Determine the (X, Y) coordinate at the center of the cell enclosing the given text.  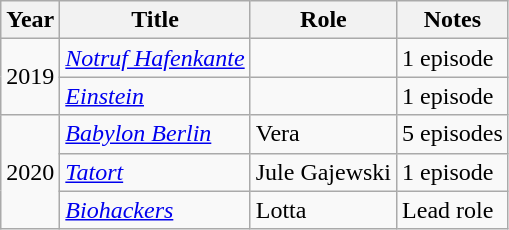
Einstein (155, 96)
Role (323, 20)
Biohackers (155, 210)
Tatort (155, 172)
5 episodes (453, 134)
Notes (453, 20)
Notruf Hafenkante (155, 58)
Title (155, 20)
Vera (323, 134)
Babylon Berlin (155, 134)
Lead role (453, 210)
Jule Gajewski (323, 172)
2019 (30, 77)
Lotta (323, 210)
Year (30, 20)
2020 (30, 172)
